Detect which cell encompasses the target text, then output its (x, y) center coordinate. 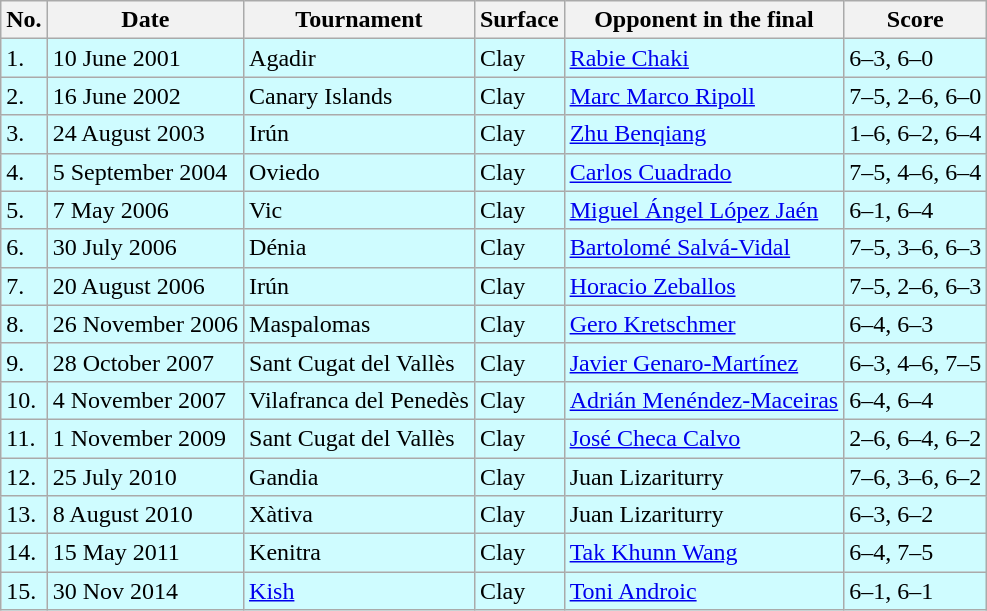
Agadir (360, 58)
6–3, 4–6, 7–5 (916, 362)
Score (916, 20)
15 May 2011 (145, 553)
7. (24, 286)
Javier Genaro-Martínez (704, 362)
2–6, 6–4, 6–2 (916, 438)
Adrián Menéndez-Maceiras (704, 400)
Maspalomas (360, 324)
6–1, 6–4 (916, 210)
10. (24, 400)
6–3, 6–0 (916, 58)
10 June 2001 (145, 58)
Miguel Ángel López Jaén (704, 210)
Oviedo (360, 172)
Gero Kretschmer (704, 324)
Bartolomé Salvá-Vidal (704, 248)
Zhu Benqiang (704, 134)
No. (24, 20)
Dénia (360, 248)
7–5, 2–6, 6–0 (916, 96)
26 November 2006 (145, 324)
7 May 2006 (145, 210)
Carlos Cuadrado (704, 172)
Surface (519, 20)
1. (24, 58)
4. (24, 172)
30 Nov 2014 (145, 591)
Date (145, 20)
6–4, 7–5 (916, 553)
16 June 2002 (145, 96)
8. (24, 324)
José Checa Calvo (704, 438)
30 July 2006 (145, 248)
25 July 2010 (145, 477)
1–6, 6–2, 6–4 (916, 134)
11. (24, 438)
28 October 2007 (145, 362)
3. (24, 134)
15. (24, 591)
6. (24, 248)
Rabie Chaki (704, 58)
Toni Androic (704, 591)
Xàtiva (360, 515)
20 August 2006 (145, 286)
24 August 2003 (145, 134)
Opponent in the final (704, 20)
8 August 2010 (145, 515)
7–6, 3–6, 6–2 (916, 477)
9. (24, 362)
4 November 2007 (145, 400)
13. (24, 515)
Tournament (360, 20)
5 September 2004 (145, 172)
6–4, 6–4 (916, 400)
Kenitra (360, 553)
Gandia (360, 477)
Vilafranca del Penedès (360, 400)
Horacio Zeballos (704, 286)
Marc Marco Ripoll (704, 96)
14. (24, 553)
6–3, 6–2 (916, 515)
1 November 2009 (145, 438)
6–4, 6–3 (916, 324)
7–5, 3–6, 6–3 (916, 248)
5. (24, 210)
12. (24, 477)
Canary Islands (360, 96)
7–5, 2–6, 6–3 (916, 286)
2. (24, 96)
Kish (360, 591)
7–5, 4–6, 6–4 (916, 172)
Vic (360, 210)
6–1, 6–1 (916, 591)
Tak Khunn Wang (704, 553)
